Scan for the cell matching the given text and deliver its [X, Y] coordinate at center. 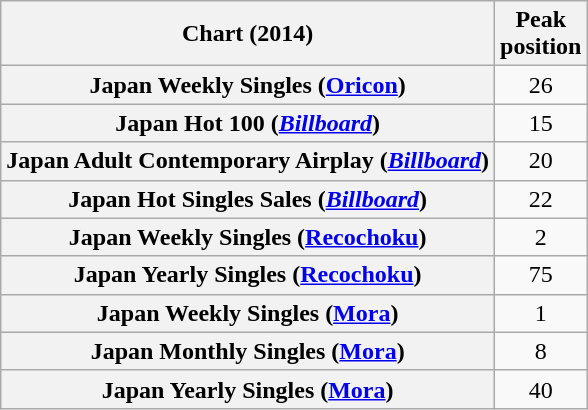
Japan Weekly Singles (Mora) [248, 313]
Japan Hot 100 (Billboard) [248, 123]
22 [541, 199]
Japan Yearly Singles (Mora) [248, 389]
Japan Weekly Singles (Oricon) [248, 85]
Japan Yearly Singles (Recochoku) [248, 275]
Japan Hot Singles Sales (Billboard) [248, 199]
75 [541, 275]
40 [541, 389]
20 [541, 161]
Japan Weekly Singles (Recochoku) [248, 237]
Chart (2014) [248, 34]
15 [541, 123]
8 [541, 351]
Japan Monthly Singles (Mora) [248, 351]
Peakposition [541, 34]
26 [541, 85]
1 [541, 313]
Japan Adult Contemporary Airplay (Billboard) [248, 161]
2 [541, 237]
